Find where the given text appears and provide that cell's center as [X, Y] coordinate. 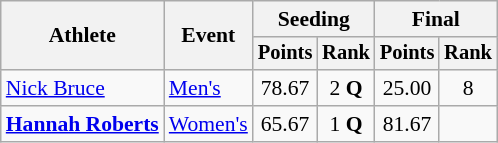
Hannah Roberts [82, 124]
Men's [208, 88]
Nick Bruce [82, 88]
8 [468, 88]
Seeding [314, 19]
Event [208, 36]
Women's [208, 124]
1 Q [346, 124]
2 Q [346, 88]
25.00 [407, 88]
78.67 [285, 88]
Final [436, 19]
81.67 [407, 124]
65.67 [285, 124]
Athlete [82, 36]
